Capture the cell that displays the provided text and extract its (x, y) central coordinate. 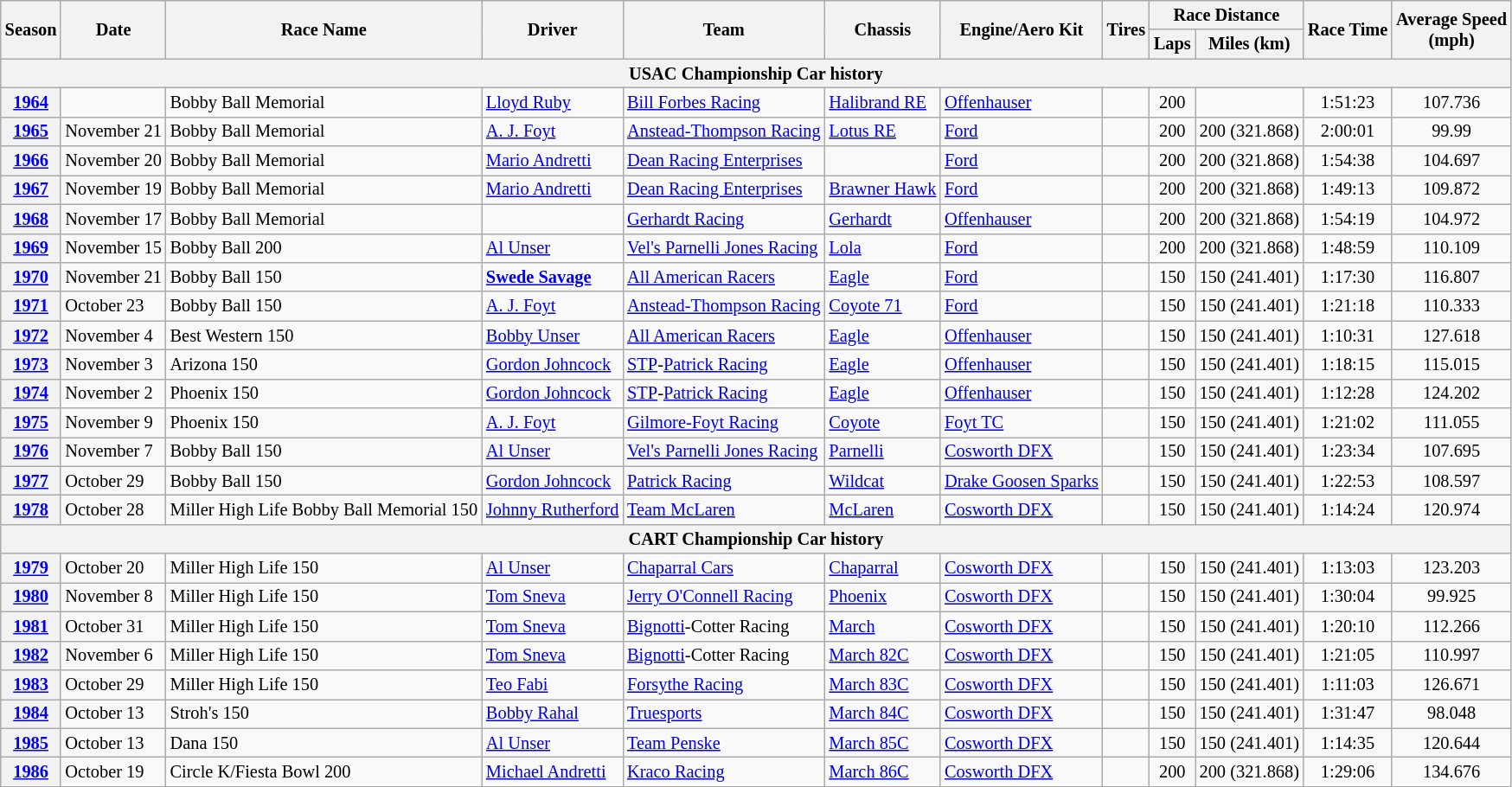
McLaren (883, 509)
Halibrand RE (883, 102)
Circle K/Fiesta Bowl 200 (324, 771)
1:12:28 (1348, 393)
Teo Fabi (552, 684)
110.109 (1451, 248)
1:23:34 (1348, 451)
1:14:24 (1348, 509)
1979 (31, 568)
Jerry O'Connell Racing (723, 597)
Michael Andretti (552, 771)
Team (723, 29)
Lotus RE (883, 131)
Race Time (1348, 29)
Parnelli (883, 451)
October 23 (112, 306)
November 19 (112, 189)
March 84C (883, 713)
March 86C (883, 771)
Miller High Life Bobby Ball Memorial 150 (324, 509)
USAC Championship Car history (756, 74)
Race Name (324, 29)
1:54:19 (1348, 219)
Chaparral (883, 568)
Season (31, 29)
116.807 (1451, 277)
Forsythe Racing (723, 684)
Laps (1173, 44)
107.695 (1451, 451)
Gilmore-Foyt Racing (723, 423)
1970 (31, 277)
Chassis (883, 29)
104.972 (1451, 219)
1:14:35 (1348, 743)
CART Championship Car history (756, 539)
March 83C (883, 684)
Kraco Racing (723, 771)
1:10:31 (1348, 336)
1:11:03 (1348, 684)
Patrick Racing (723, 481)
123.203 (1451, 568)
1983 (31, 684)
November 6 (112, 656)
Date (112, 29)
Team McLaren (723, 509)
November 7 (112, 451)
1:51:23 (1348, 102)
1968 (31, 219)
Truesports (723, 713)
1977 (31, 481)
1967 (31, 189)
November 8 (112, 597)
October 31 (112, 626)
Lola (883, 248)
Average Speed(mph) (1451, 29)
Engine/Aero Kit (1021, 29)
120.644 (1451, 743)
November 3 (112, 364)
1974 (31, 393)
Miles (km) (1249, 44)
1971 (31, 306)
1972 (31, 336)
1973 (31, 364)
110.333 (1451, 306)
March 85C (883, 743)
110.997 (1451, 656)
1:49:13 (1348, 189)
Bill Forbes Racing (723, 102)
1986 (31, 771)
Drake Goosen Sparks (1021, 481)
115.015 (1451, 364)
November 2 (112, 393)
99.99 (1451, 131)
107.736 (1451, 102)
1981 (31, 626)
Coyote (883, 423)
November 15 (112, 248)
Phoenix (883, 597)
1:21:18 (1348, 306)
134.676 (1451, 771)
1:29:06 (1348, 771)
1965 (31, 131)
1969 (31, 248)
109.872 (1451, 189)
Best Western 150 (324, 336)
Johnny Rutherford (552, 509)
Bobby Rahal (552, 713)
1:21:05 (1348, 656)
1985 (31, 743)
Driver (552, 29)
November 4 (112, 336)
1:22:53 (1348, 481)
Bobby Ball 200 (324, 248)
March (883, 626)
Tires (1126, 29)
Swede Savage (552, 277)
Coyote 71 (883, 306)
1976 (31, 451)
120.974 (1451, 509)
Chaparral Cars (723, 568)
1:18:15 (1348, 364)
1984 (31, 713)
99.925 (1451, 597)
1:54:38 (1348, 161)
1:21:02 (1348, 423)
Wildcat (883, 481)
1:20:10 (1348, 626)
1978 (31, 509)
126.671 (1451, 684)
1975 (31, 423)
October 28 (112, 509)
Stroh's 150 (324, 713)
November 9 (112, 423)
October 20 (112, 568)
Brawner Hawk (883, 189)
112.266 (1451, 626)
1:31:47 (1348, 713)
111.055 (1451, 423)
November 17 (112, 219)
1966 (31, 161)
Dana 150 (324, 743)
1980 (31, 597)
Bobby Unser (552, 336)
1964 (31, 102)
127.618 (1451, 336)
1:48:59 (1348, 248)
October 19 (112, 771)
124.202 (1451, 393)
Arizona 150 (324, 364)
2:00:01 (1348, 131)
Race Distance (1227, 15)
Foyt TC (1021, 423)
98.048 (1451, 713)
1:30:04 (1348, 597)
November 20 (112, 161)
1:13:03 (1348, 568)
Gerhardt (883, 219)
108.597 (1451, 481)
Gerhardt Racing (723, 219)
104.697 (1451, 161)
March 82C (883, 656)
1982 (31, 656)
Lloyd Ruby (552, 102)
1:17:30 (1348, 277)
Team Penske (723, 743)
